Return [x, y] of the center of cell containing provided text 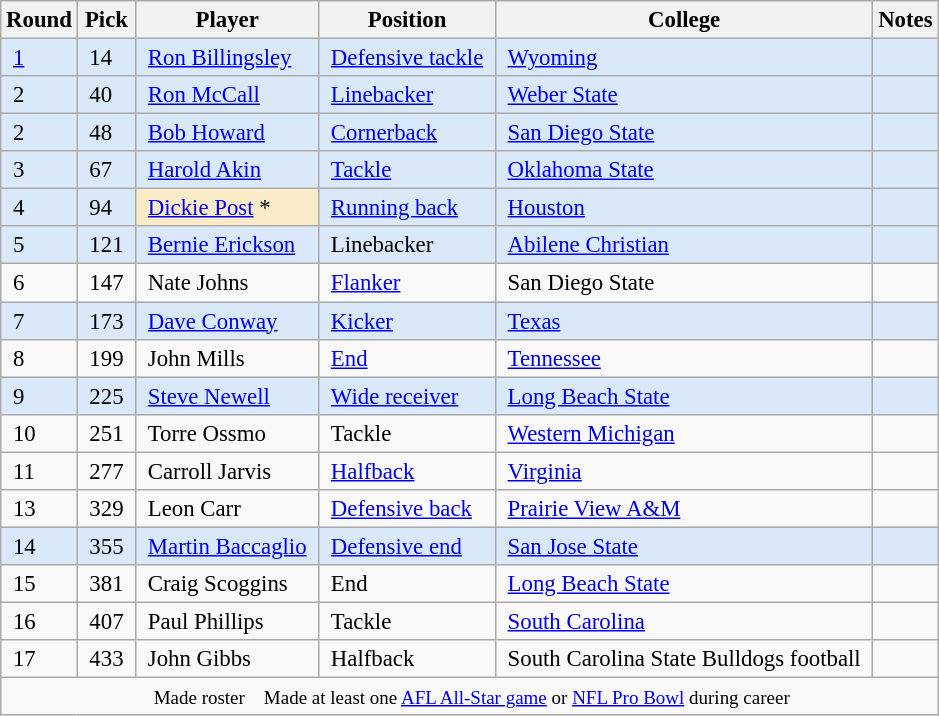
40 [106, 95]
13 [39, 509]
94 [106, 208]
329 [106, 509]
Kicker [408, 321]
67 [106, 170]
Oklahoma State [684, 170]
407 [106, 621]
Made roster Made at least one AFL All-Star game or NFL Pro Bowl during career [470, 697]
Leon Carr [228, 509]
Cornerback [408, 133]
11 [39, 471]
Wide receiver [408, 396]
South Carolina [684, 621]
6 [39, 283]
Houston [684, 208]
Harold Akin [228, 170]
225 [106, 396]
Dave Conway [228, 321]
173 [106, 321]
Player [228, 20]
1 [39, 58]
381 [106, 584]
Abilene Christian [684, 245]
Dickie Post * [228, 208]
Nate Johns [228, 283]
Torre Ossmo [228, 433]
7 [39, 321]
College [684, 20]
Defensive back [408, 509]
17 [39, 659]
Bob Howard [228, 133]
Flanker [408, 283]
Ron Billingsley [228, 58]
Carroll Jarvis [228, 471]
Ron McCall [228, 95]
121 [106, 245]
Defensive tackle [408, 58]
Paul Phillips [228, 621]
48 [106, 133]
Notes [906, 20]
Steve Newell [228, 396]
Weber State [684, 95]
147 [106, 283]
8 [39, 358]
251 [106, 433]
Craig Scoggins [228, 584]
Western Michigan [684, 433]
9 [39, 396]
John Gibbs [228, 659]
355 [106, 546]
Prairie View A&M [684, 509]
15 [39, 584]
277 [106, 471]
Virginia [684, 471]
199 [106, 358]
Tennessee [684, 358]
Bernie Erickson [228, 245]
Wyoming [684, 58]
Defensive end [408, 546]
Pick [106, 20]
Running back [408, 208]
Position [408, 20]
Texas [684, 321]
John Mills [228, 358]
Round [39, 20]
433 [106, 659]
San Jose State [684, 546]
3 [39, 170]
4 [39, 208]
5 [39, 245]
16 [39, 621]
10 [39, 433]
Martin Baccaglio [228, 546]
South Carolina State Bulldogs football [684, 659]
